Provide the [X, Y] coordinate of the cell's center where the given text is located.  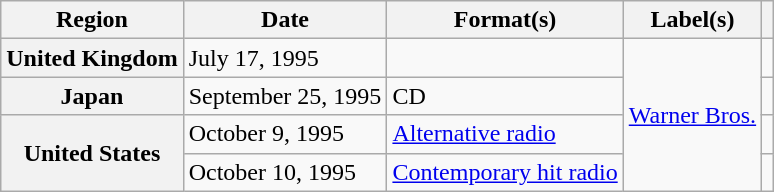
Format(s) [505, 20]
July 17, 1995 [285, 58]
October 9, 1995 [285, 134]
Region [92, 20]
United Kingdom [92, 58]
Label(s) [692, 20]
Warner Bros. [692, 115]
CD [505, 96]
October 10, 1995 [285, 172]
September 25, 1995 [285, 96]
Japan [92, 96]
Alternative radio [505, 134]
United States [92, 153]
Contemporary hit radio [505, 172]
Date [285, 20]
